From the cell containing the given text, extract its center point as [X, Y] coordinate. 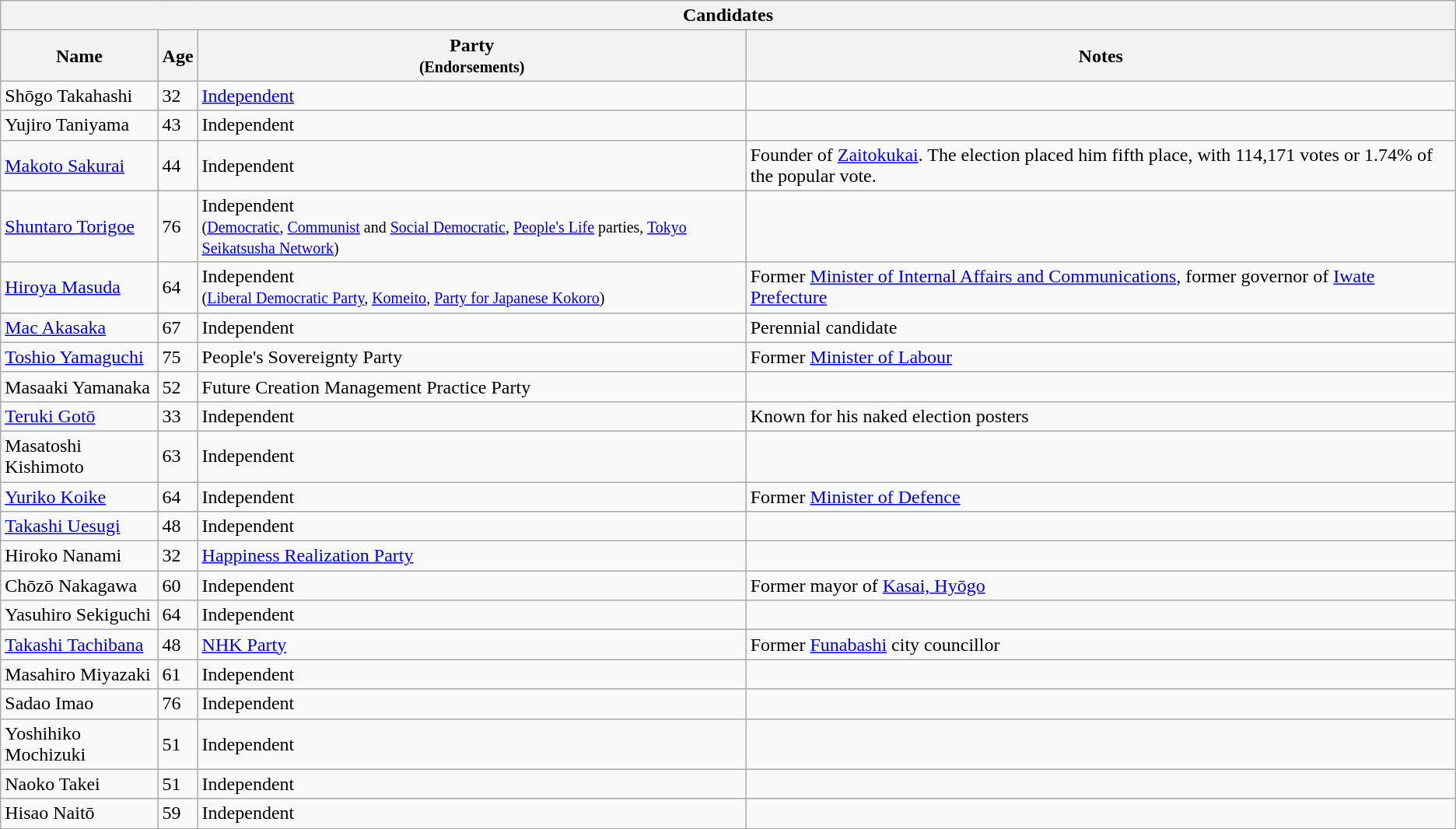
43 [177, 125]
Founder of Zaitokukai. The election placed him fifth place, with 114,171 votes or 1.74% of the popular vote. [1101, 165]
Former mayor of Kasai, Hyōgo [1101, 586]
75 [177, 357]
60 [177, 586]
Independent(Liberal Democratic Party, Komeito, Party for Japanese Kokoro) [471, 288]
Makoto Sakurai [79, 165]
Hiroya Masuda [79, 288]
Age [177, 56]
Candidates [728, 16]
Independent(Democratic, Communist and Social Democratic, People's Life parties, Tokyo Seikatsusha Network) [471, 226]
Hiroko Nanami [79, 556]
Notes [1101, 56]
Chōzō Nakagawa [79, 586]
Masatoshi Kishimoto [79, 456]
Takashi Tachibana [79, 645]
59 [177, 813]
Former Minister of Labour [1101, 357]
Former Minister of Internal Affairs and Communications, former governor of Iwate Prefecture [1101, 288]
Future Creation Management Practice Party [471, 387]
Masaaki Yamanaka [79, 387]
Name [79, 56]
67 [177, 327]
Naoko Takei [79, 784]
Toshio Yamaguchi [79, 357]
Shōgo Takahashi [79, 96]
NHK Party [471, 645]
Shuntaro Torigoe [79, 226]
Yuriko Koike [79, 497]
33 [177, 416]
Former Minister of Defence [1101, 497]
Perennial candidate [1101, 327]
People's Sovereignty Party [471, 357]
Yujiro Taniyama [79, 125]
Party(Endorsements) [471, 56]
Mac Akasaka [79, 327]
Known for his naked election posters [1101, 416]
63 [177, 456]
61 [177, 674]
Teruki Gotō [79, 416]
Happiness Realization Party [471, 556]
Yasuhiro Sekiguchi [79, 615]
Masahiro Miyazaki [79, 674]
52 [177, 387]
Sadao Imao [79, 704]
Yoshihiko Mochizuki [79, 743]
Hisao Naitō [79, 813]
Takashi Uesugi [79, 526]
44 [177, 165]
Former Funabashi city councillor [1101, 645]
